Output the (x, y) coordinate of the center of the cell containing the given text.  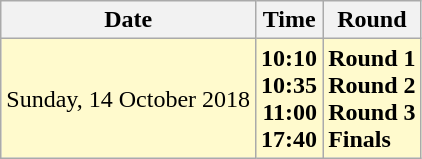
Time (290, 20)
Round (372, 20)
Round 1Round 2Round 3Finals (372, 98)
Sunday, 14 October 2018 (128, 98)
Date (128, 20)
10:1010:3511:0017:40 (290, 98)
